Search for the cell housing the specified text and yield its (X, Y) center coordinate. 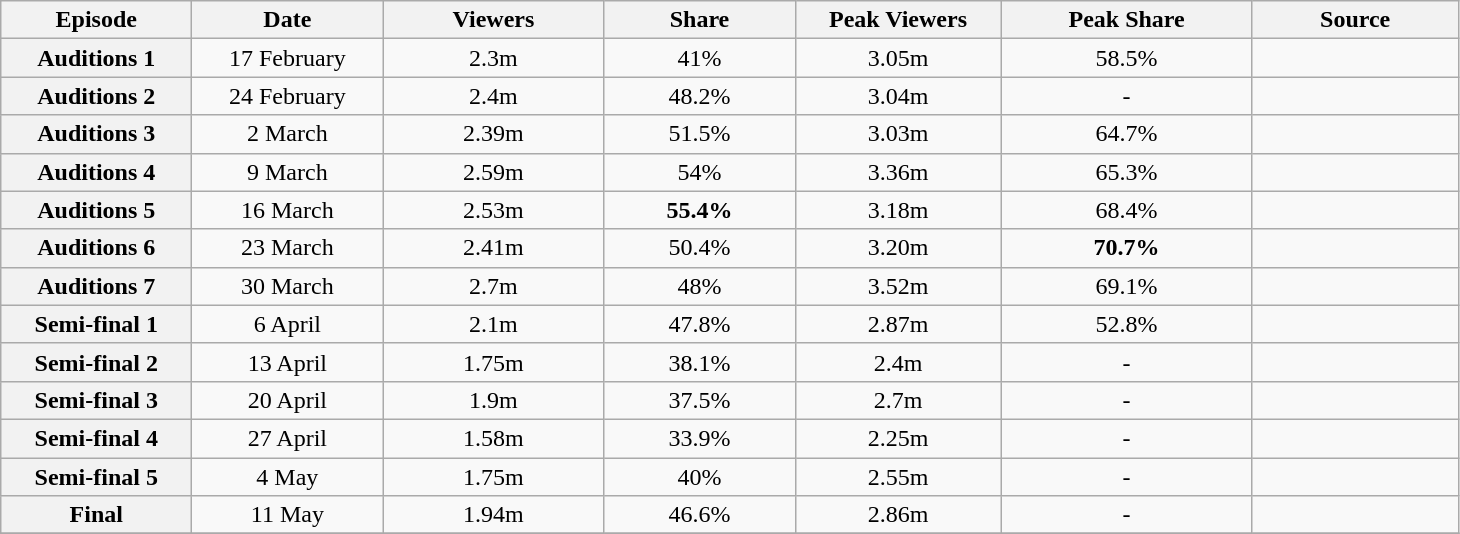
3.18m (898, 210)
41% (700, 58)
3.05m (898, 58)
69.1% (1126, 286)
55.4% (700, 210)
1.58m (494, 438)
3.03m (898, 134)
3.04m (898, 96)
Auditions 3 (96, 134)
4 May (288, 477)
1.94m (494, 515)
Auditions 6 (96, 248)
Auditions 5 (96, 210)
2 March (288, 134)
Auditions 7 (96, 286)
2.59m (494, 172)
40% (700, 477)
Auditions 4 (96, 172)
13 April (288, 362)
6 April (288, 324)
1.9m (494, 400)
2.3m (494, 58)
48.2% (700, 96)
47.8% (700, 324)
Semi-final 2 (96, 362)
2.1m (494, 324)
30 March (288, 286)
48% (700, 286)
Viewers (494, 20)
68.4% (1126, 210)
51.5% (700, 134)
3.36m (898, 172)
Source (1355, 20)
Auditions 2 (96, 96)
52.8% (1126, 324)
Share (700, 20)
Peak Share (1126, 20)
64.7% (1126, 134)
2.39m (494, 134)
Semi-final 5 (96, 477)
2.87m (898, 324)
2.41m (494, 248)
9 March (288, 172)
2.53m (494, 210)
58.5% (1126, 58)
3.52m (898, 286)
Semi-final 1 (96, 324)
2.86m (898, 515)
27 April (288, 438)
54% (700, 172)
70.7% (1126, 248)
2.25m (898, 438)
11 May (288, 515)
46.6% (700, 515)
2.55m (898, 477)
38.1% (700, 362)
33.9% (700, 438)
17 February (288, 58)
16 March (288, 210)
Episode (96, 20)
50.4% (700, 248)
24 February (288, 96)
Semi-final 4 (96, 438)
Semi-final 3 (96, 400)
Date (288, 20)
3.20m (898, 248)
65.3% (1126, 172)
Peak Viewers (898, 20)
20 April (288, 400)
23 March (288, 248)
37.5% (700, 400)
Auditions 1 (96, 58)
Final (96, 515)
